For the text-containing cell, return its midpoint in [x, y] coordinate format. 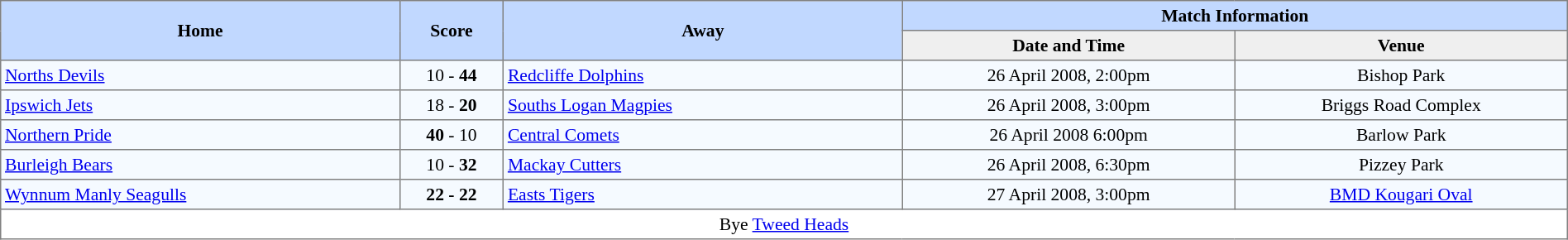
Ipswich Jets [200, 105]
Northern Pride [200, 135]
Date and Time [1068, 46]
Match Information [1235, 16]
Central Comets [703, 135]
26 April 2008 6:00pm [1068, 135]
BMD Kougari Oval [1401, 194]
Mackay Cutters [703, 165]
Bye Tweed Heads [784, 224]
Away [703, 31]
18 - 20 [452, 105]
Barlow Park [1401, 135]
Burleigh Bears [200, 165]
Redcliffe Dolphins [703, 75]
Venue [1401, 46]
Easts Tigers [703, 194]
26 April 2008, 3:00pm [1068, 105]
26 April 2008, 2:00pm [1068, 75]
Pizzey Park [1401, 165]
Wynnum Manly Seagulls [200, 194]
Souths Logan Magpies [703, 105]
22 - 22 [452, 194]
Briggs Road Complex [1401, 105]
Home [200, 31]
10 - 44 [452, 75]
Score [452, 31]
Bishop Park [1401, 75]
40 - 10 [452, 135]
Norths Devils [200, 75]
10 - 32 [452, 165]
26 April 2008, 6:30pm [1068, 165]
27 April 2008, 3:00pm [1068, 194]
